Pinpoint the cell where the given text exists, returning its (x, y) midpoint coordinate. 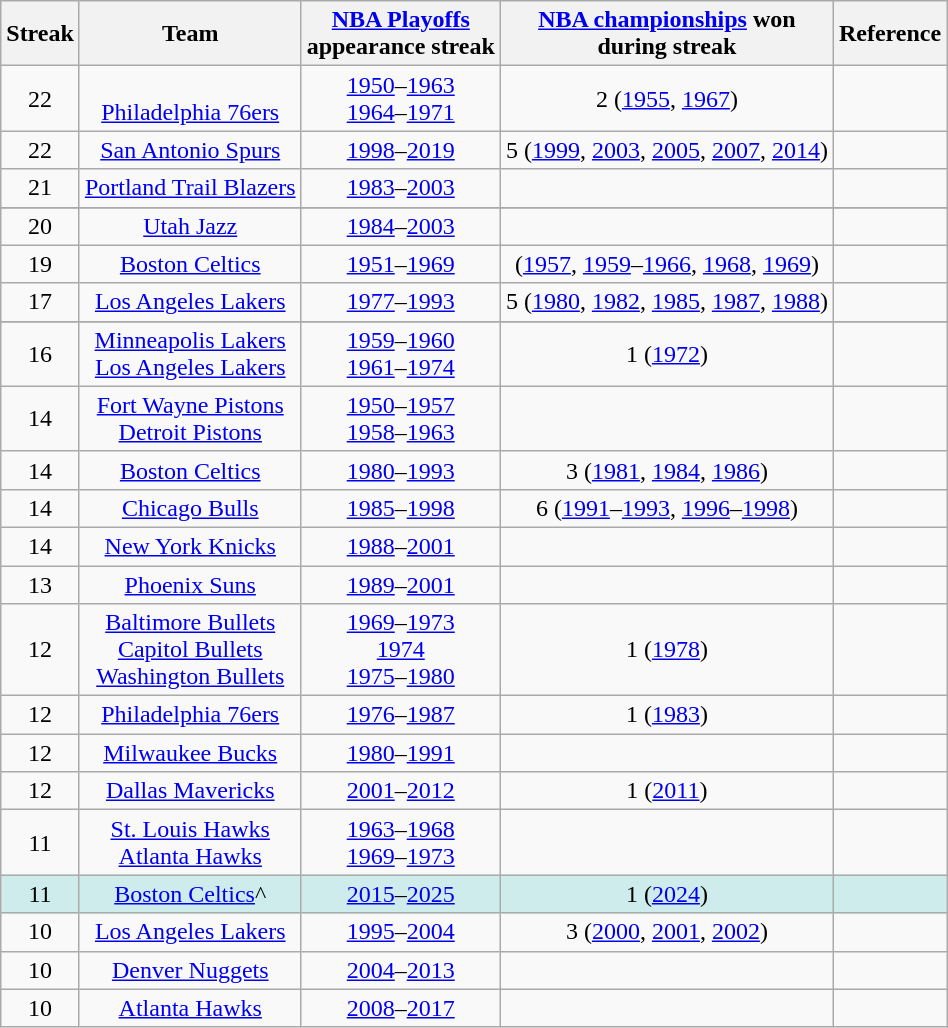
Phoenix Suns (190, 585)
Reference (890, 34)
(1957, 1959–1966, 1968, 1969) (666, 264)
21 (40, 188)
1983–2003 (400, 188)
1976–1987 (400, 715)
1951–1969 (400, 264)
Chicago Bulls (190, 508)
1985–1998 (400, 508)
6 (1991–1993, 1996–1998) (666, 508)
Minneapolis LakersLos Angeles Lakers (190, 354)
3 (1981, 1984, 1986) (666, 470)
1984–2003 (400, 226)
2004–2013 (400, 970)
St. Louis HawksAtlanta Hawks (190, 842)
Utah Jazz (190, 226)
New York Knicks (190, 546)
1980–1993 (400, 470)
16 (40, 354)
Milwaukee Bucks (190, 753)
Fort Wayne PistonsDetroit Pistons (190, 418)
Baltimore BulletsCapitol BulletsWashington Bullets (190, 650)
2015–2025 (400, 894)
1950–19631964–1971 (400, 98)
Streak (40, 34)
1 (2024) (666, 894)
Boston Celtics^ (190, 894)
1980–1991 (400, 753)
Portland Trail Blazers (190, 188)
NBA championships wonduring streak (666, 34)
2008–2017 (400, 1008)
5 (1980, 1982, 1985, 1987, 1988) (666, 302)
Atlanta Hawks (190, 1008)
1998–2019 (400, 150)
3 (2000, 2001, 2002) (666, 932)
5 (1999, 2003, 2005, 2007, 2014) (666, 150)
Denver Nuggets (190, 970)
1950–19571958–1963 (400, 418)
2001–2012 (400, 791)
1988–2001 (400, 546)
NBA Playoffsappearance streak (400, 34)
19 (40, 264)
1959–19601961–1974 (400, 354)
1977–1993 (400, 302)
1989–2001 (400, 585)
20 (40, 226)
17 (40, 302)
2 (1955, 1967) (666, 98)
San Antonio Spurs (190, 150)
13 (40, 585)
1995–2004 (400, 932)
1 (1983) (666, 715)
1 (2011) (666, 791)
1 (1972) (666, 354)
1969–197319741975–1980 (400, 650)
1 (1978) (666, 650)
Dallas Mavericks (190, 791)
Team (190, 34)
1963–19681969–1973 (400, 842)
